Detect which cell encompasses the target text, then output its (X, Y) center coordinate. 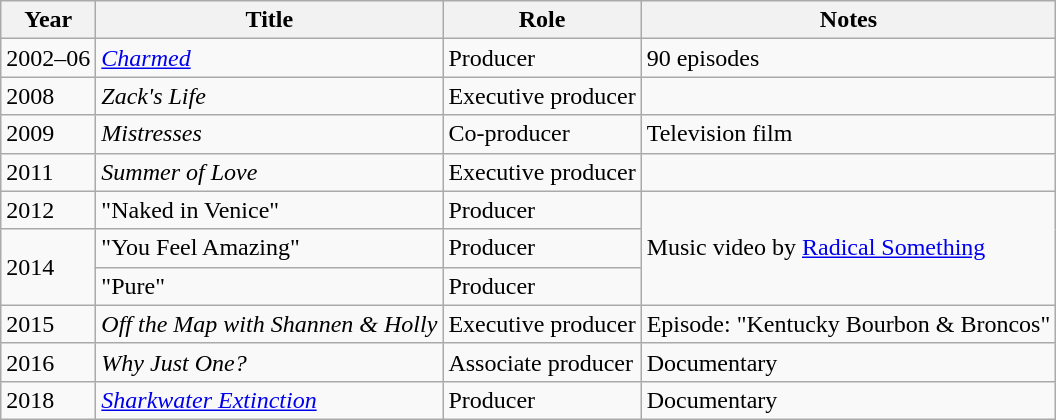
2015 (48, 324)
2012 (48, 210)
2002–06 (48, 58)
Charmed (270, 58)
Title (270, 20)
90 episodes (848, 58)
Episode: "Kentucky Bourbon & Broncos" (848, 324)
Year (48, 20)
Co-producer (542, 134)
2014 (48, 267)
Role (542, 20)
Why Just One? (270, 362)
Music video by Radical Something (848, 248)
"You Feel Amazing" (270, 248)
Zack's Life (270, 96)
2016 (48, 362)
Summer of Love (270, 172)
2011 (48, 172)
"Naked in Venice" (270, 210)
Off the Map with Shannen & Holly (270, 324)
2018 (48, 400)
Mistresses (270, 134)
Television film (848, 134)
Sharkwater Extinction (270, 400)
Notes (848, 20)
"Pure" (270, 286)
2009 (48, 134)
2008 (48, 96)
Associate producer (542, 362)
